Locate the cell with the specified text and output its (X, Y) center coordinate. 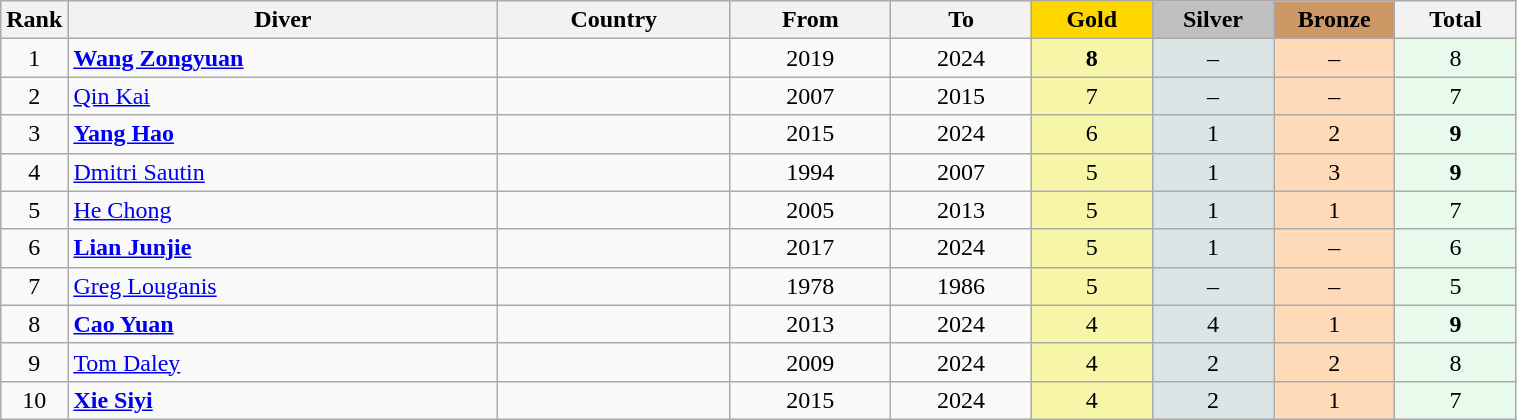
1986 (961, 286)
Dmitri Sautin (283, 172)
Rank (34, 20)
Wang Zongyuan (283, 58)
1994 (810, 172)
Xie Siyi (283, 400)
Cao Yuan (283, 324)
Tom Daley (283, 362)
Total (1456, 20)
2017 (810, 248)
10 (34, 400)
Qin Kai (283, 96)
Silver (1212, 20)
1978 (810, 286)
2009 (810, 362)
Bronze (1334, 20)
Country (614, 20)
2005 (810, 210)
Diver (283, 20)
Gold (1092, 20)
From (810, 20)
2019 (810, 58)
He Chong (283, 210)
Lian Junjie (283, 248)
To (961, 20)
Greg Louganis (283, 286)
Yang Hao (283, 134)
